Scan for the cell matching the given text and deliver its [X, Y] coordinate at center. 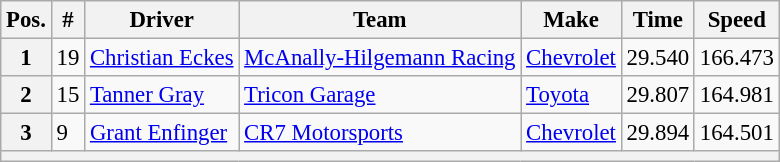
Tricon Garage [380, 95]
164.981 [736, 95]
Speed [736, 20]
CR7 Motorsports [380, 133]
166.473 [736, 58]
Make [571, 20]
Pos. [26, 20]
Time [658, 20]
Team [380, 20]
3 [26, 133]
29.540 [658, 58]
McAnally-Hilgemann Racing [380, 58]
164.501 [736, 133]
15 [68, 95]
29.807 [658, 95]
Toyota [571, 95]
Driver [162, 20]
19 [68, 58]
Christian Eckes [162, 58]
# [68, 20]
Tanner Gray [162, 95]
1 [26, 58]
29.894 [658, 133]
Grant Enfinger [162, 133]
9 [68, 133]
2 [26, 95]
